For the text-containing cell, return its midpoint in (x, y) coordinate format. 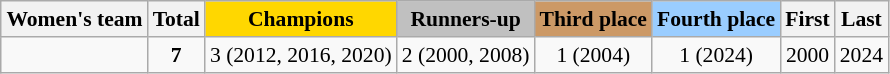
Runners-up (466, 19)
1 (2024) (716, 55)
2000 (807, 55)
Last (862, 19)
2 (2000, 2008) (466, 55)
Women's team (74, 19)
2024 (862, 55)
Third place (594, 19)
First (807, 19)
Total (176, 19)
Champions (301, 19)
3 (2012, 2016, 2020) (301, 55)
Fourth place (716, 19)
7 (176, 55)
1 (2004) (594, 55)
